Return (x, y) of the center of cell containing provided text 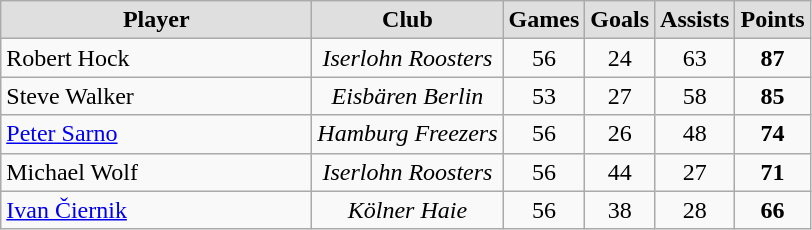
63 (695, 58)
53 (544, 96)
Steve Walker (156, 96)
Club (408, 20)
Ivan Čiernik (156, 210)
48 (695, 134)
Robert Hock (156, 58)
Assists (695, 20)
66 (772, 210)
Michael Wolf (156, 172)
Eisbären Berlin (408, 96)
87 (772, 58)
24 (620, 58)
26 (620, 134)
Games (544, 20)
Goals (620, 20)
85 (772, 96)
Hamburg Freezers (408, 134)
Peter Sarno (156, 134)
71 (772, 172)
44 (620, 172)
38 (620, 210)
Points (772, 20)
74 (772, 134)
28 (695, 210)
58 (695, 96)
Player (156, 20)
Kölner Haie (408, 210)
